For the text-containing cell, return its midpoint in (x, y) coordinate format. 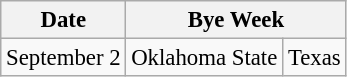
Texas (314, 58)
Date (64, 20)
September 2 (64, 58)
Oklahoma State (204, 58)
Bye Week (236, 20)
